For the text-containing cell, return its midpoint in (x, y) coordinate format. 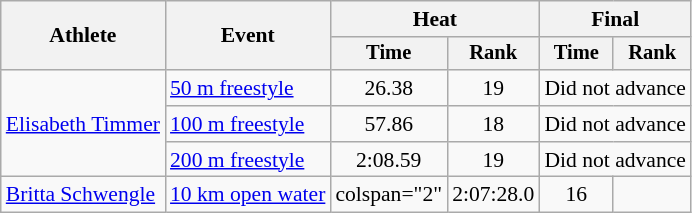
100 m freestyle (248, 124)
2:07:28.0 (493, 195)
Britta Schwengle (83, 195)
16 (576, 195)
10 km open water (248, 195)
50 m freestyle (248, 88)
Elisabeth Timmer (83, 124)
Event (248, 36)
Athlete (83, 36)
2:08.59 (388, 160)
colspan="2" (388, 195)
200 m freestyle (248, 160)
Heat (434, 19)
57.86 (388, 124)
26.38 (388, 88)
Final (615, 19)
18 (493, 124)
